Return the [x, y] coordinate for the center point of the cell that contains the specified text.  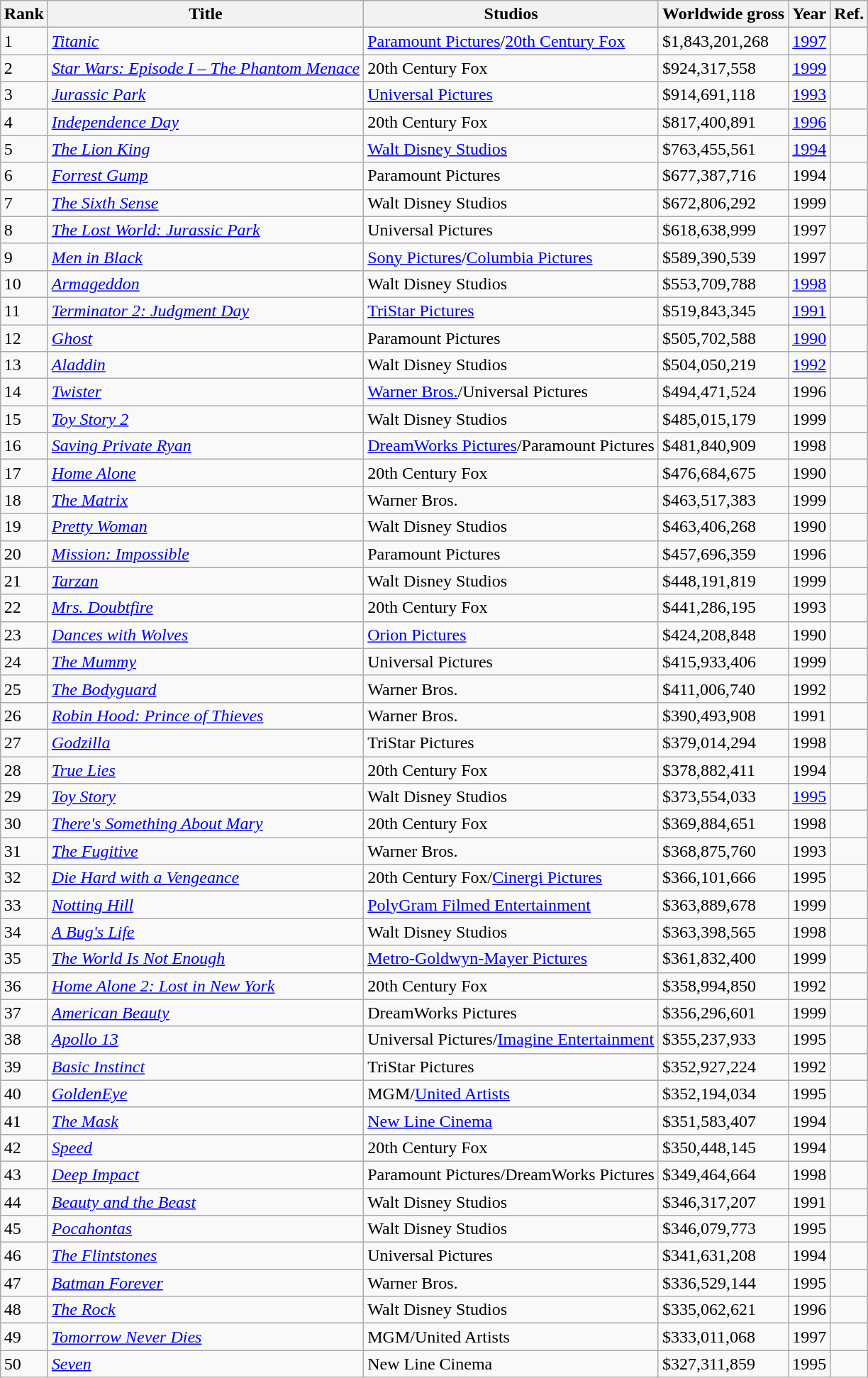
The Flintstones [206, 1256]
21 [24, 581]
$368,875,760 [723, 851]
$341,631,208 [723, 1256]
Year [810, 14]
Armageddon [206, 284]
Mrs. Doubtfire [206, 608]
$924,317,558 [723, 68]
Robin Hood: Prince of Thieves [206, 716]
$363,398,565 [723, 932]
12 [24, 338]
Title [206, 14]
Home Alone [206, 473]
47 [24, 1283]
11 [24, 311]
16 [24, 446]
Jurassic Park [206, 95]
$463,406,268 [723, 527]
DreamWorks Pictures/Paramount Pictures [511, 446]
28 [24, 769]
Pretty Woman [206, 527]
$378,882,411 [723, 769]
$763,455,561 [723, 149]
True Lies [206, 769]
Worldwide gross [723, 14]
Star Wars: Episode I – The Phantom Menace [206, 68]
$411,006,740 [723, 689]
15 [24, 419]
9 [24, 257]
$481,840,909 [723, 446]
The Mask [206, 1121]
44 [24, 1202]
Forrest Gump [206, 176]
$379,014,294 [723, 743]
$448,191,819 [723, 581]
Toy Story 2 [206, 419]
The Sixth Sense [206, 203]
40 [24, 1094]
$618,638,999 [723, 230]
$914,691,118 [723, 95]
23 [24, 635]
$589,390,539 [723, 257]
10 [24, 284]
Seven [206, 1364]
$358,994,850 [723, 986]
Godzilla [206, 743]
2 [24, 68]
Batman Forever [206, 1283]
1 [24, 41]
$553,709,788 [723, 284]
35 [24, 959]
$424,208,848 [723, 635]
$519,843,345 [723, 311]
18 [24, 500]
Beauty and the Beast [206, 1202]
Mission: Impossible [206, 554]
30 [24, 824]
The Lost World: Jurassic Park [206, 230]
$352,194,034 [723, 1094]
Independence Day [206, 122]
Pocahontas [206, 1229]
$356,296,601 [723, 1013]
Studios [511, 14]
33 [24, 905]
There's Something About Mary [206, 824]
29 [24, 797]
$373,554,033 [723, 797]
American Beauty [206, 1013]
39 [24, 1067]
27 [24, 743]
$677,387,716 [723, 176]
31 [24, 851]
The Rock [206, 1310]
43 [24, 1174]
Die Hard with a Vengeance [206, 878]
Deep Impact [206, 1174]
4 [24, 122]
The Mummy [206, 662]
49 [24, 1337]
48 [24, 1310]
$441,286,195 [723, 608]
3 [24, 95]
$363,889,678 [723, 905]
$355,237,933 [723, 1040]
Sony Pictures/Columbia Pictures [511, 257]
Tarzan [206, 581]
Ghost [206, 338]
$1,843,201,268 [723, 41]
Titanic [206, 41]
25 [24, 689]
The World Is Not Enough [206, 959]
$463,517,383 [723, 500]
$350,448,145 [723, 1148]
Toy Story [206, 797]
GoldenEye [206, 1094]
Basic Instinct [206, 1067]
Notting Hill [206, 905]
22 [24, 608]
$349,464,664 [723, 1174]
46 [24, 1256]
20th Century Fox/Cinergi Pictures [511, 878]
Speed [206, 1148]
$817,400,891 [723, 122]
The Fugitive [206, 851]
$494,471,524 [723, 392]
The Bodyguard [206, 689]
6 [24, 176]
13 [24, 365]
41 [24, 1121]
50 [24, 1364]
Saving Private Ryan [206, 446]
Terminator 2: Judgment Day [206, 311]
$504,050,219 [723, 365]
37 [24, 1013]
$333,011,068 [723, 1337]
Dances with Wolves [206, 635]
Orion Pictures [511, 635]
36 [24, 986]
DreamWorks Pictures [511, 1013]
14 [24, 392]
$352,927,224 [723, 1067]
$351,583,407 [723, 1121]
26 [24, 716]
Aladdin [206, 365]
$366,101,666 [723, 878]
Tomorrow Never Dies [206, 1337]
$346,317,207 [723, 1202]
$369,884,651 [723, 824]
17 [24, 473]
$415,933,406 [723, 662]
Metro-Goldwyn-Mayer Pictures [511, 959]
$335,062,621 [723, 1310]
A Bug's Life [206, 932]
19 [24, 527]
20 [24, 554]
$476,684,675 [723, 473]
Men in Black [206, 257]
32 [24, 878]
Paramount Pictures/DreamWorks Pictures [511, 1174]
8 [24, 230]
$346,079,773 [723, 1229]
$505,702,588 [723, 338]
45 [24, 1229]
Warner Bros./Universal Pictures [511, 392]
Paramount Pictures/20th Century Fox [511, 41]
42 [24, 1148]
Rank [24, 14]
7 [24, 203]
$336,529,144 [723, 1283]
Twister [206, 392]
Ref. [850, 14]
5 [24, 149]
24 [24, 662]
Apollo 13 [206, 1040]
$485,015,179 [723, 419]
34 [24, 932]
$672,806,292 [723, 203]
The Lion King [206, 149]
38 [24, 1040]
$327,311,859 [723, 1364]
$390,493,908 [723, 716]
$361,832,400 [723, 959]
Universal Pictures/Imagine Entertainment [511, 1040]
Home Alone 2: Lost in New York [206, 986]
The Matrix [206, 500]
$457,696,359 [723, 554]
PolyGram Filmed Entertainment [511, 905]
